Return the (x, y) coordinate for the center point of the cell that contains the specified text.  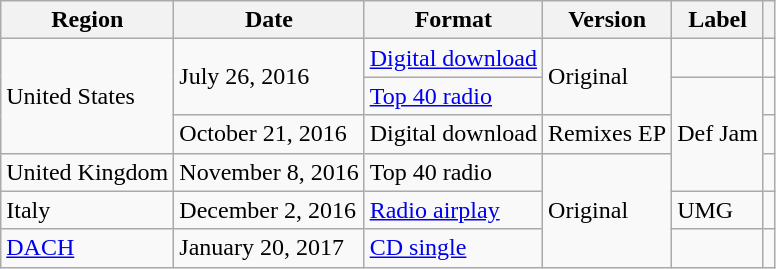
January 20, 2017 (269, 248)
Def Jam (718, 134)
United Kingdom (88, 172)
Format (453, 20)
December 2, 2016 (269, 210)
Date (269, 20)
CD single (453, 248)
November 8, 2016 (269, 172)
United States (88, 96)
UMG (718, 210)
Remixes EP (608, 134)
Region (88, 20)
Italy (88, 210)
Radio airplay (453, 210)
Label (718, 20)
July 26, 2016 (269, 77)
Version (608, 20)
October 21, 2016 (269, 134)
DACH (88, 248)
